Determine the (X, Y) coordinate at the center of the cell enclosing the given text.  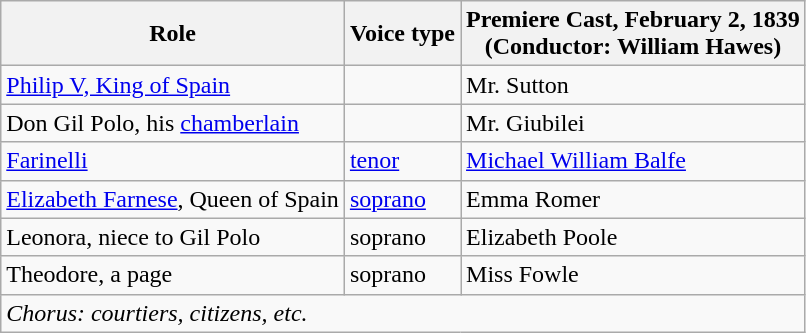
Farinelli (173, 161)
Michael William Balfe (634, 161)
Elizabeth Farnese, Queen of Spain (173, 199)
Premiere Cast, February 2, 1839(Conductor: William Hawes) (634, 34)
Mr. Giubilei (634, 123)
Don Gil Polo, his chamberlain (173, 123)
Chorus: courtiers, citizens, etc. (404, 313)
Elizabeth Poole (634, 237)
tenor (402, 161)
Miss Fowle (634, 275)
Mr. Sutton (634, 85)
Leonora, niece to Gil Polo (173, 237)
Voice type (402, 34)
Theodore, a page (173, 275)
Philip V, King of Spain (173, 85)
Emma Romer (634, 199)
Role (173, 34)
